Pinpoint the cell where the given text exists, returning its (x, y) midpoint coordinate. 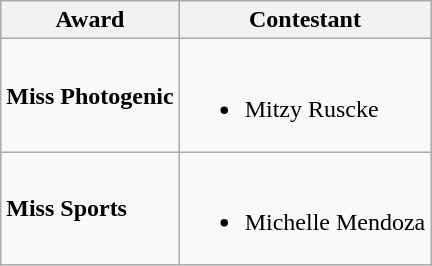
Miss Photogenic (90, 96)
Contestant (305, 20)
Michelle Mendoza (305, 208)
Mitzy Ruscke (305, 96)
Award (90, 20)
Miss Sports (90, 208)
